Pinpoint the cell where the given text exists, returning its (x, y) midpoint coordinate. 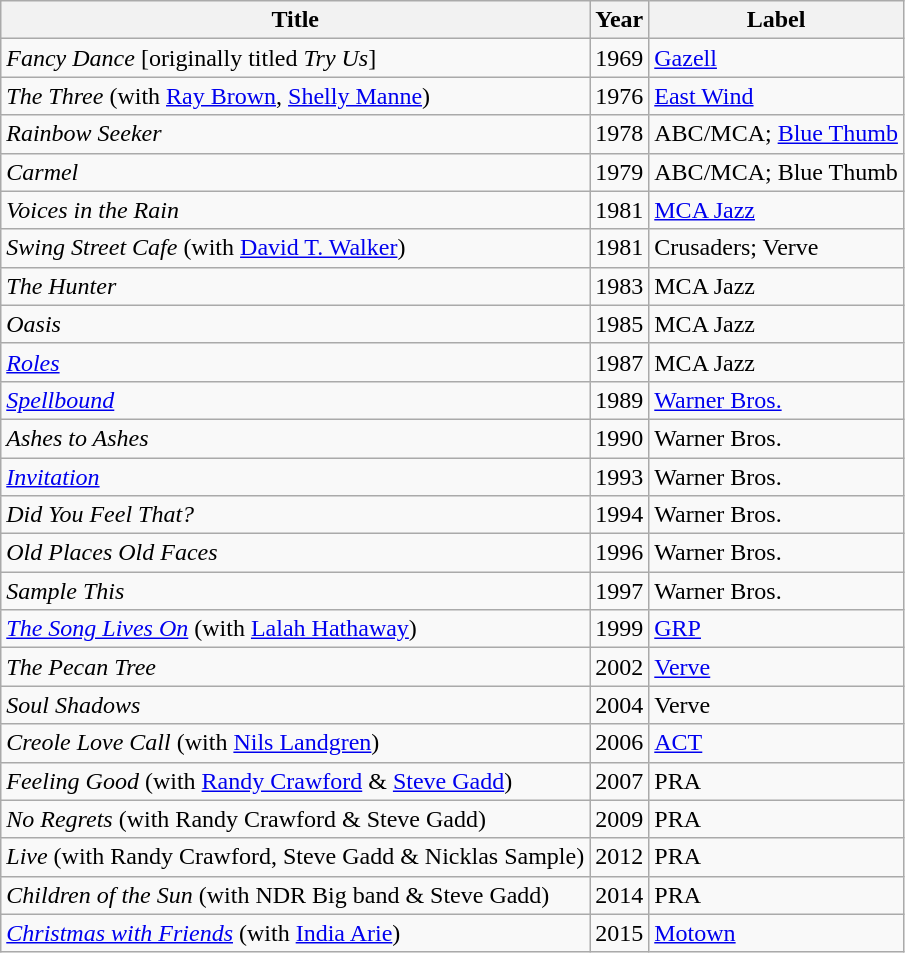
2014 (620, 895)
Live (with Randy Crawford, Steve Gadd & Nicklas Sample) (296, 857)
1993 (620, 477)
The Pecan Tree (296, 667)
Ashes to Ashes (296, 438)
1999 (620, 629)
Children of the Sun (with NDR Big band & Steve Gadd) (296, 895)
2006 (620, 743)
2009 (620, 819)
1994 (620, 515)
Motown (776, 933)
GRP (776, 629)
Sample This (296, 591)
The Three (with Ray Brown, Shelly Manne) (296, 96)
1996 (620, 553)
Spellbound (296, 400)
Swing Street Cafe (with David T. Walker) (296, 248)
1990 (620, 438)
2007 (620, 781)
Carmel (296, 172)
Invitation (296, 477)
Feeling Good (with Randy Crawford & Steve Gadd) (296, 781)
1976 (620, 96)
Soul Shadows (296, 705)
Voices in the Rain (296, 210)
Old Places Old Faces (296, 553)
1978 (620, 134)
Year (620, 20)
1979 (620, 172)
Rainbow Seeker (296, 134)
Creole Love Call (with Nils Landgren) (296, 743)
Gazell (776, 58)
Label (776, 20)
2002 (620, 667)
1989 (620, 400)
No Regrets (with Randy Crawford & Steve Gadd) (296, 819)
ACT (776, 743)
1997 (620, 591)
1985 (620, 324)
1969 (620, 58)
1987 (620, 362)
Roles (296, 362)
Title (296, 20)
2015 (620, 933)
East Wind (776, 96)
Christmas with Friends (with India Arie) (296, 933)
Fancy Dance [originally titled Try Us] (296, 58)
The Hunter (296, 286)
2004 (620, 705)
2012 (620, 857)
Did You Feel That? (296, 515)
The Song Lives On (with Lalah Hathaway) (296, 629)
Crusaders; Verve (776, 248)
1983 (620, 286)
Oasis (296, 324)
